Detect which cell encompasses the target text, then output its (x, y) center coordinate. 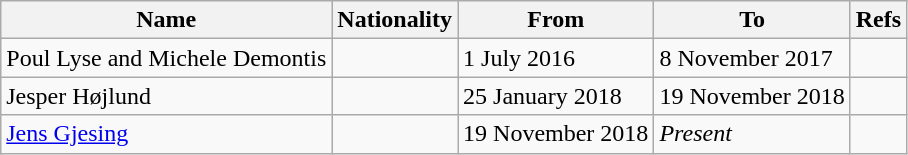
25 January 2018 (556, 96)
From (556, 20)
Jens Gjesing (166, 134)
Jesper Højlund (166, 96)
8 November 2017 (752, 58)
Present (752, 134)
1 July 2016 (556, 58)
Nationality (395, 20)
Refs (878, 20)
To (752, 20)
Name (166, 20)
Poul Lyse and Michele Demontis (166, 58)
